From the cell containing the given text, extract its center point as [X, Y] coordinate. 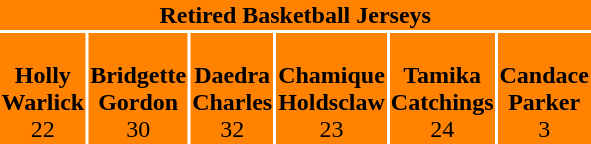
DaedraCharles32 [232, 88]
HollyWarlick22 [43, 88]
ChamiqueHoldsclaw23 [332, 88]
CandaceParker3 [544, 88]
Retired Basketball Jerseys [295, 15]
TamikaCatchings24 [442, 88]
BridgetteGordon30 [138, 88]
